Pinpoint the cell where the given text exists, returning its (X, Y) midpoint coordinate. 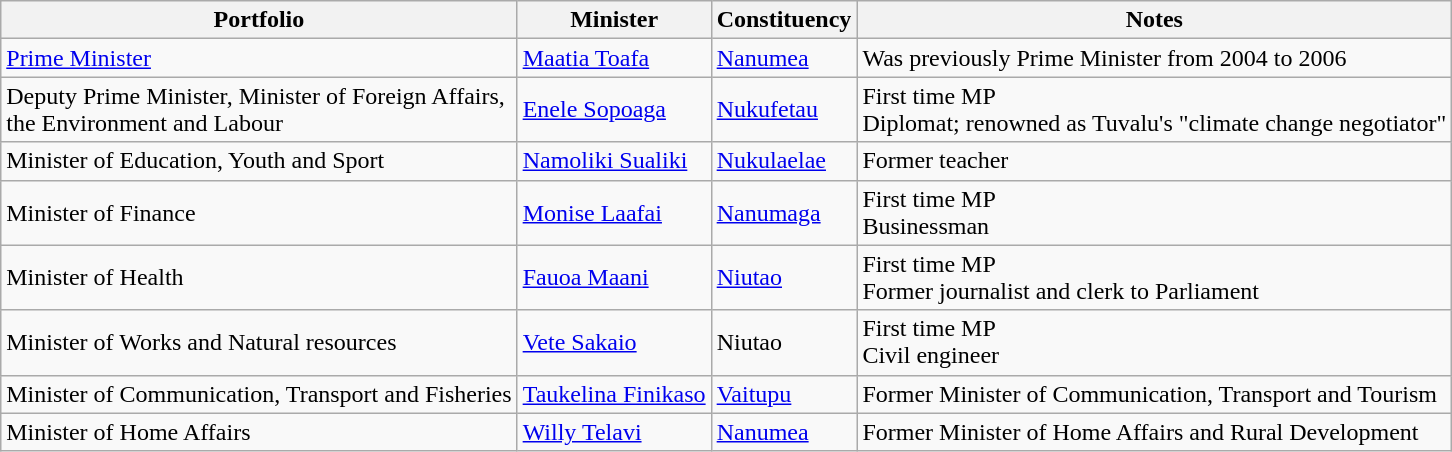
Nukulaelae (784, 161)
Minister of Education, Youth and Sport (259, 161)
Enele Sopoaga (614, 110)
Vete Sakaio (614, 342)
Former Minister of Communication, Transport and Tourism (1154, 394)
Minister of Health (259, 278)
Former teacher (1154, 161)
Minister of Home Affairs (259, 432)
Former Minister of Home Affairs and Rural Development (1154, 432)
Taukelina Finikaso (614, 394)
Minister of Finance (259, 212)
Portfolio (259, 20)
Monise Laafai (614, 212)
Nanumaga (784, 212)
Was previously Prime Minister from 2004 to 2006 (1154, 58)
First time MPCivil engineer (1154, 342)
Deputy Prime Minister, Minister of Foreign Affairs,the Environment and Labour (259, 110)
Maatia Toafa (614, 58)
Namoliki Sualiki (614, 161)
Constituency (784, 20)
First time MPBusinessman (1154, 212)
Minister of Works and Natural resources (259, 342)
Minister (614, 20)
Willy Telavi (614, 432)
Vaitupu (784, 394)
Nukufetau (784, 110)
First time MPDiplomat; renowned as Tuvalu's "climate change negotiator" (1154, 110)
First time MPFormer journalist and clerk to Parliament (1154, 278)
Minister of Communication, Transport and Fisheries (259, 394)
Notes (1154, 20)
Fauoa Maani (614, 278)
Prime Minister (259, 58)
